Return the (x, y) coordinate for the center point of the cell that contains the specified text.  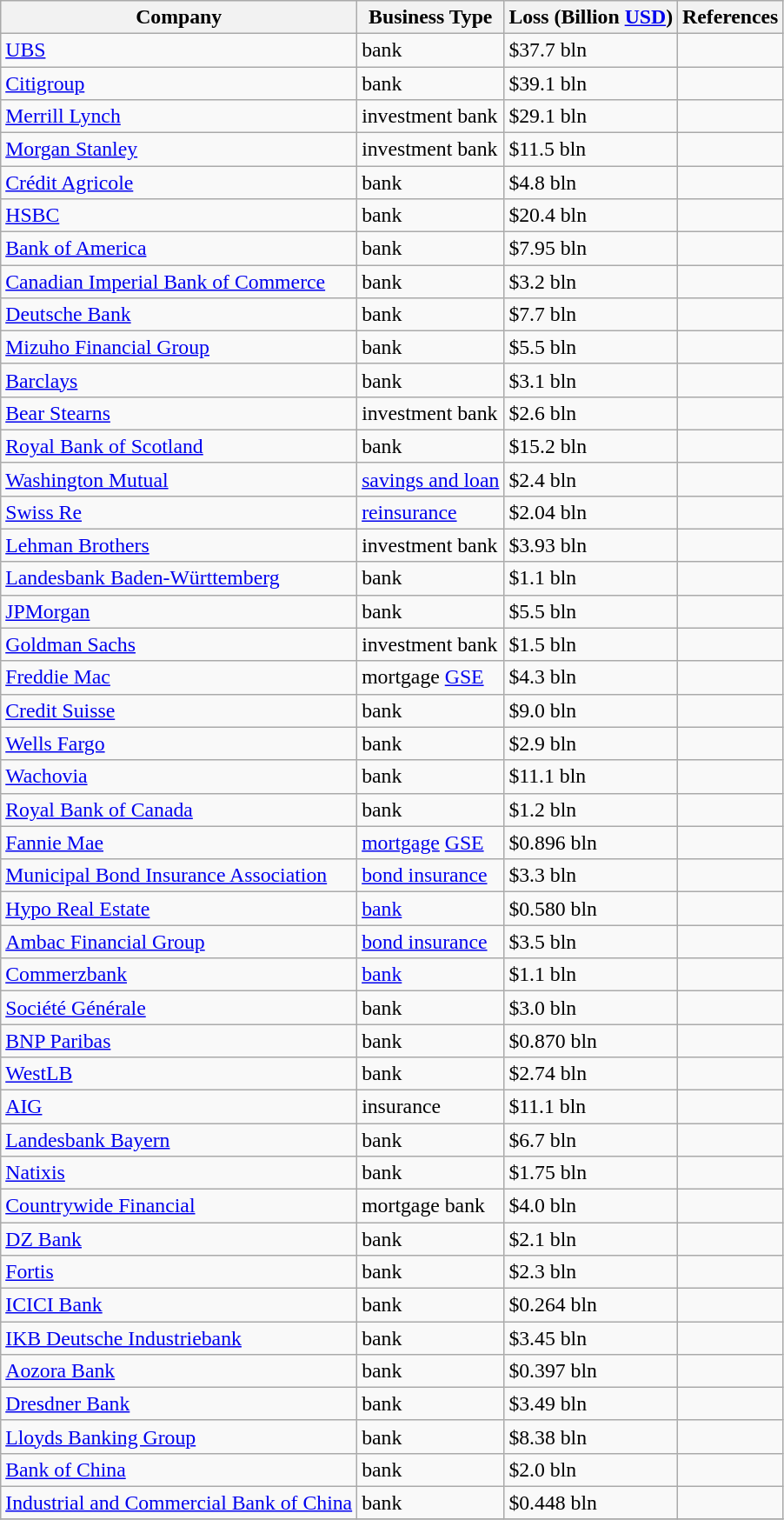
Wells Fargo (179, 743)
Commerzbank (179, 975)
$0.896 bln (591, 843)
Natixis (179, 1173)
Fortis (179, 1272)
$20.4 bln (591, 216)
Merrill Lynch (179, 117)
Freddie Mac (179, 677)
Countrywide Financial (179, 1206)
$1.5 bln (591, 644)
Swiss Re (179, 512)
$2.74 bln (591, 1074)
Morgan Stanley (179, 150)
$1.75 bln (591, 1173)
Loss (Billion USD) (591, 17)
Credit Suisse (179, 710)
AIG (179, 1107)
$4.0 bln (591, 1206)
Ambac Financial Group (179, 942)
insurance (431, 1107)
Crédit Agricole (179, 183)
savings and loan (431, 479)
WestLB (179, 1074)
$2.1 bln (591, 1239)
$2.4 bln (591, 479)
$3.5 bln (591, 942)
$29.1 bln (591, 117)
Hypo Real Estate (179, 909)
$8.38 bln (591, 1437)
$7.95 bln (591, 249)
$2.3 bln (591, 1272)
Bear Stearns (179, 413)
Bank of China (179, 1470)
Washington Mutual (179, 479)
$0.448 bln (591, 1503)
$0.264 bln (591, 1305)
Lloyds Banking Group (179, 1437)
References (730, 17)
$7.7 bln (591, 314)
Goldman Sachs (179, 644)
Mizuho Financial Group (179, 347)
JPMorgan (179, 611)
$2.9 bln (591, 743)
$3.93 bln (591, 545)
Aozora Bank (179, 1370)
mortgage bank (431, 1206)
Wachovia (179, 777)
$6.7 bln (591, 1140)
Industrial and Commercial Bank of China (179, 1503)
$4.8 bln (591, 183)
Royal Bank of Scotland (179, 446)
$1.2 bln (591, 810)
$37.7 bln (591, 50)
$3.2 bln (591, 281)
Company (179, 17)
Dresdner Bank (179, 1403)
Landesbank Baden-Württemberg (179, 578)
$2.0 bln (591, 1470)
Fannie Mae (179, 843)
$3.49 bln (591, 1403)
$3.45 bln (591, 1338)
$11.5 bln (591, 150)
Bank of America (179, 249)
$3.1 bln (591, 380)
IKB Deutsche Industriebank (179, 1338)
ICICI Bank (179, 1305)
Canadian Imperial Bank of Commerce (179, 281)
$15.2 bln (591, 446)
DZ Bank (179, 1239)
Municipal Bond Insurance Association (179, 876)
$0.397 bln (591, 1370)
reinsurance (431, 512)
Royal Bank of Canada (179, 810)
$3.3 bln (591, 876)
UBS (179, 50)
Barclays (179, 380)
Deutsche Bank (179, 314)
$2.6 bln (591, 413)
$2.04 bln (591, 512)
Société Générale (179, 1008)
Business Type (431, 17)
Citigroup (179, 83)
$3.0 bln (591, 1008)
$0.580 bln (591, 909)
$9.0 bln (591, 710)
Lehman Brothers (179, 545)
BNP Paribas (179, 1041)
$39.1 bln (591, 83)
HSBC (179, 216)
$0.870 bln (591, 1041)
Landesbank Bayern (179, 1140)
$4.3 bln (591, 677)
